Capture the cell that displays the provided text and extract its [X, Y] central coordinate. 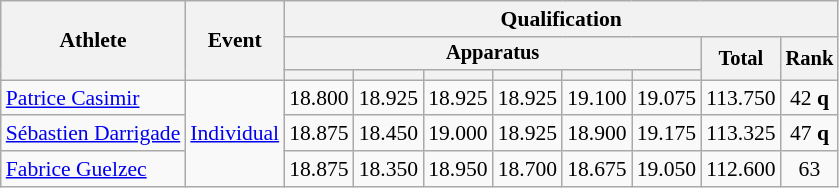
63 [810, 169]
113.750 [741, 98]
42 q [810, 98]
18.800 [318, 98]
18.950 [458, 169]
18.350 [388, 169]
19.075 [666, 98]
Event [234, 40]
112.600 [741, 169]
Total [741, 58]
47 q [810, 134]
Qualification [561, 19]
Fabrice Guelzec [94, 169]
Athlete [94, 40]
Patrice Casimir [94, 98]
Individual [234, 134]
18.675 [596, 169]
Sébastien Darrigade [94, 134]
19.100 [596, 98]
19.050 [666, 169]
18.900 [596, 134]
18.700 [528, 169]
18.450 [388, 134]
Rank [810, 58]
Apparatus [492, 54]
19.175 [666, 134]
113.325 [741, 134]
19.000 [458, 134]
